Pinpoint the cell where the given text exists, returning its [X, Y] midpoint coordinate. 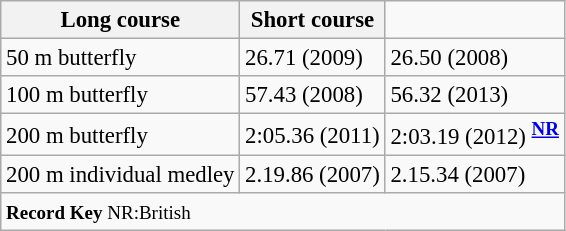
200 m individual medley [120, 175]
200 m butterfly [120, 135]
Short course [312, 20]
2:03.19 (2012) NR [474, 135]
Long course [120, 20]
2.19.86 (2007) [312, 175]
2.15.34 (2007) [474, 175]
26.50 (2008) [474, 58]
100 m butterfly [120, 95]
2:05.36 (2011) [312, 135]
50 m butterfly [120, 58]
57.43 (2008) [312, 95]
56.32 (2013) [474, 95]
26.71 (2009) [312, 58]
